Determine the (x, y) coordinate at the center of the cell enclosing the given text.  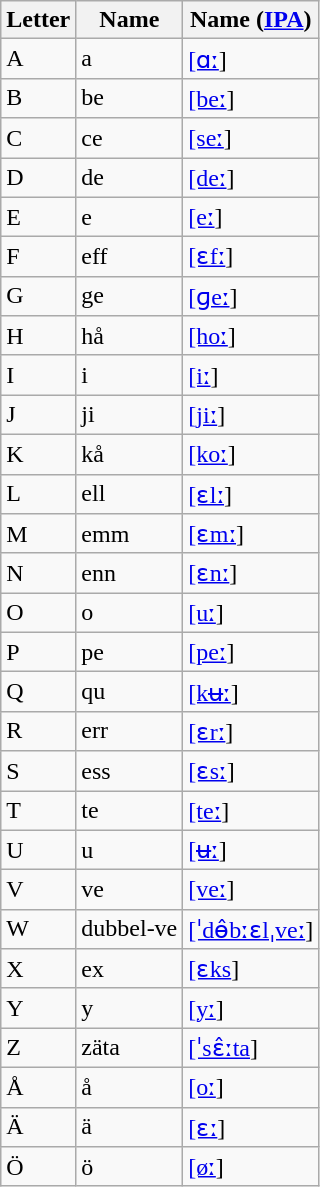
i (130, 375)
Q (38, 692)
[jiː] (251, 415)
Ö (38, 1167)
Name (IPA) (251, 20)
[koː] (251, 454)
Letter (38, 20)
[kʉː] (251, 692)
[ɛsː] (251, 771)
[oː] (251, 1087)
ge (130, 296)
[yː] (251, 1008)
[ɛː] (251, 1127)
W (38, 929)
U (38, 850)
dubbel-ve (130, 929)
[peː] (251, 652)
[øː] (251, 1167)
[ʉː] (251, 850)
[ɛrː] (251, 731)
u (130, 850)
G (38, 296)
N (38, 573)
[ˈdɵ̂bːɛlˌveː] (251, 929)
å (130, 1087)
Name (130, 20)
Z (38, 1048)
pe (130, 652)
ö (130, 1167)
P (38, 652)
enn (130, 573)
[teː] (251, 810)
kå (130, 454)
o (130, 613)
e (130, 217)
A (38, 59)
K (38, 454)
hå (130, 336)
X (38, 969)
ess (130, 771)
Ä (38, 1127)
[eː] (251, 217)
[iː] (251, 375)
[seː] (251, 138)
zäta (130, 1048)
[beː] (251, 98)
E (38, 217)
F (38, 257)
J (38, 415)
R (38, 731)
a (130, 59)
C (38, 138)
eff (130, 257)
[ˈsɛ̂ːta] (251, 1048)
ce (130, 138)
[ɡeː] (251, 296)
[ɛnː] (251, 573)
[ɛks] (251, 969)
[deː] (251, 178)
ji (130, 415)
V (38, 890)
[ɛmː] (251, 534)
y (130, 1008)
[ɛfː] (251, 257)
D (38, 178)
Y (38, 1008)
[veː] (251, 890)
emm (130, 534)
ell (130, 494)
[uː] (251, 613)
[ɑː] (251, 59)
te (130, 810)
qu (130, 692)
O (38, 613)
[hoː] (251, 336)
I (38, 375)
M (38, 534)
ex (130, 969)
L (38, 494)
B (38, 98)
de (130, 178)
H (38, 336)
be (130, 98)
[ɛlː] (251, 494)
ve (130, 890)
S (38, 771)
T (38, 810)
Å (38, 1087)
ä (130, 1127)
err (130, 731)
